Return the (x, y) coordinate for the center point of the cell that contains the specified text.  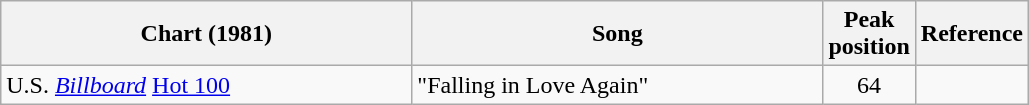
Chart (1981) (206, 34)
U.S. Billboard Hot 100 (206, 85)
Reference (972, 34)
Peakposition (869, 34)
Song (618, 34)
64 (869, 85)
"Falling in Love Again" (618, 85)
